For the text-containing cell, return its midpoint in (X, Y) coordinate format. 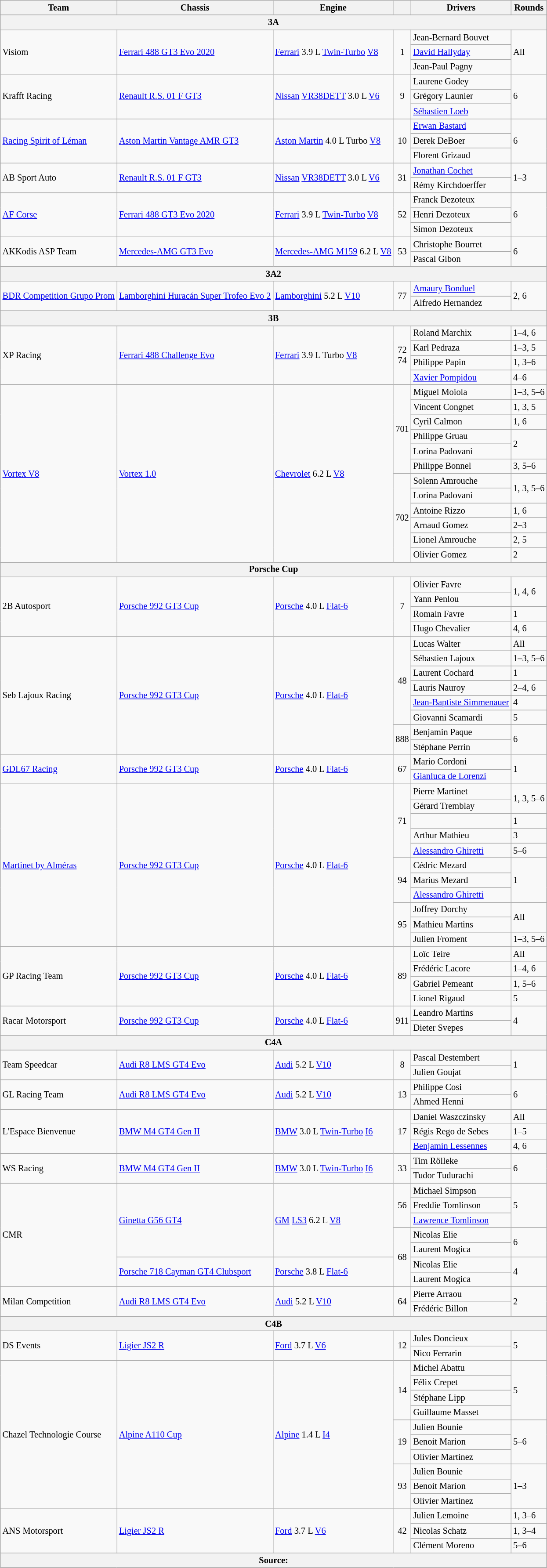
7 (402, 606)
Rémy Kirchdoerffer (461, 185)
Source: (274, 1560)
ANS Motorsport (59, 1531)
Ahmed Henni (461, 1102)
Loïc Teire (461, 954)
Leandro Martins (461, 1013)
Freddie Tomlinson (461, 1205)
CMR (59, 1235)
Team Speedcar (59, 1065)
77 (402, 296)
Philippe Gruau (461, 436)
Olivier Gomez (461, 555)
Frédéric Billon (461, 1309)
Racar Motorsport (59, 1020)
64 (402, 1301)
Jean-Bernard Bouvet (461, 37)
3B (274, 318)
71 (402, 821)
Gabriel Pemeant (461, 984)
WS Racing (59, 1169)
13 (402, 1094)
Clément Moreno (461, 1546)
Krafft Racing (59, 97)
9 (402, 97)
Gianluca de Lorenzi (461, 776)
Seb Lajoux Racing (59, 695)
Ferrari 488 Challenge Evo (195, 355)
Florent Grizaud (461, 156)
Stéphane Lipp (461, 1398)
Porsche Cup (274, 569)
Cyril Calmon (461, 422)
Jean-Baptiste Simmenauer (461, 703)
3 (529, 836)
1–3, 5 (529, 348)
Sébastien Loeb (461, 111)
68 (402, 1257)
Mathieu Martins (461, 924)
Laurene Godey (461, 82)
Derek DeBoer (461, 141)
2–4, 6 (529, 688)
19 (402, 1442)
52 (402, 214)
Christophe Bourret (461, 244)
3A (274, 22)
Hugo Chevalier (461, 629)
Franck Dezoteux (461, 200)
95 (402, 924)
Arnaud Gomez (461, 525)
Pierre Martinet (461, 791)
Lucas Walter (461, 644)
Aston Martin Vantage AMR GT3 (195, 141)
Olivier Favre (461, 584)
Jules Doncieux (461, 1338)
Simon Dezoteux (461, 229)
XP Racing (59, 355)
Erwan Bastard (461, 126)
1, 3–4 (529, 1531)
Drivers (461, 7)
Mercedes-AMG M159 6.2 L V8 (333, 251)
Gérard Tremblay (461, 806)
Alpine A110 Cup (195, 1435)
AB Sport Auto (59, 177)
Lamborghini Huracán Super Trofeo Evo 2 (195, 296)
Giovanni Scamardi (461, 717)
Lionel Amrouche (461, 540)
Porsche 718 Cayman GT4 Clubsport (195, 1271)
Mercedes-AMG GT3 Evo (195, 251)
C4A (274, 1043)
89 (402, 976)
3A2 (274, 274)
Rounds (529, 7)
Karl Pedraza (461, 348)
1, 3, 5 (529, 407)
Félix Crepet (461, 1383)
33 (402, 1169)
Dieter Svepes (461, 1028)
Stéphane Perrin (461, 747)
2B Autosport (59, 606)
53 (402, 251)
888 (402, 740)
Marius Mezard (461, 880)
Tim Rölleke (461, 1161)
Cédric Mezard (461, 865)
Racing Spirit of Léman (59, 141)
Jonathan Cochet (461, 170)
Arthur Mathieu (461, 836)
Pascal Gibon (461, 259)
Frédéric Lacore (461, 969)
Daniel Waszczinsky (461, 1117)
Vortex 1.0 (195, 473)
Martinet by Alméras (59, 865)
Philippe Cosi (461, 1087)
Chevrolet 6.2 L V8 (333, 473)
Régis Rego de Sebes (461, 1131)
Vincent Congnet (461, 407)
701 (402, 429)
Alpine 1.4 L I4 (333, 1435)
31 (402, 177)
72 74 (402, 355)
10 (402, 141)
Romain Favre (461, 614)
2, 6 (529, 296)
93 (402, 1486)
94 (402, 880)
Lawrence Tomlinson (461, 1220)
Julien Goujat (461, 1072)
GL Racing Team (59, 1094)
Porsche 3.8 L Flat-6 (333, 1271)
Henri Dezoteux (461, 215)
12 (402, 1345)
1, 5–6 (529, 984)
Antoine Rizzo (461, 511)
67 (402, 769)
Grégory Launier (461, 96)
Xavier Pompidou (461, 377)
GM LS3 6.2 L V8 (333, 1220)
Nico Ferrarin (461, 1353)
Sébastien Lajoux (461, 658)
42 (402, 1531)
Aston Martin 4.0 L Turbo V8 (333, 141)
Pierre Arraou (461, 1294)
Philippe Papin (461, 362)
Visiom (59, 52)
GP Racing Team (59, 976)
Julien Lemoine (461, 1516)
2–3 (529, 525)
48 (402, 681)
Benjamin Paque (461, 732)
56 (402, 1206)
Lauris Nauroy (461, 688)
911 (402, 1020)
Alfredo Hernandez (461, 303)
L'Espace Bienvenue (59, 1132)
Roland Marchix (461, 333)
GDL67 Racing (59, 769)
Chazel Technologie Course (59, 1435)
Benjamin Lessennes (461, 1146)
Mario Cordoni (461, 762)
Michael Simpson (461, 1191)
Joffrey Dorchy (461, 909)
AF Corse (59, 214)
BDR Competition Grupo Prom (59, 296)
Miguel Moiola (461, 392)
Julien Froment (461, 939)
Lamborghini 5.2 L V10 (333, 296)
DS Events (59, 1345)
Chassis (195, 7)
3, 5–6 (529, 466)
C4B (274, 1324)
Guillaume Masset (461, 1412)
4–6 (529, 377)
Philippe Bonnel (461, 466)
702 (402, 518)
Team (59, 7)
Yann Penlou (461, 599)
AKKodis ASP Team (59, 251)
Tudor Tudurachi (461, 1176)
Pascal Destembert (461, 1057)
17 (402, 1132)
14 (402, 1390)
2, 5 (529, 540)
Milan Competition (59, 1301)
Solenn Amrouche (461, 481)
Ferrari 3.9 L Turbo V8 (333, 355)
Jean-Paul Pagny (461, 67)
1, 4, 6 (529, 591)
David Hallyday (461, 52)
Vortex V8 (59, 473)
Amaury Bonduel (461, 289)
1–5 (529, 1131)
Laurent Cochard (461, 673)
Lionel Rigaud (461, 998)
Ginetta G56 GT4 (195, 1220)
Engine (333, 7)
Michel Abattu (461, 1368)
Nicolas Schatz (461, 1531)
8 (402, 1065)
